Search for the cell housing the specified text and yield its [X, Y] center coordinate. 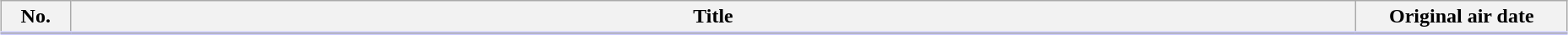
Original air date [1462, 17]
Title [713, 17]
No. [35, 17]
